Provide the [x, y] coordinate of the cell's center where the given text is located.  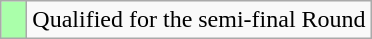
Qualified for the semi-final Round [199, 20]
